For the text-containing cell, return its midpoint in (x, y) coordinate format. 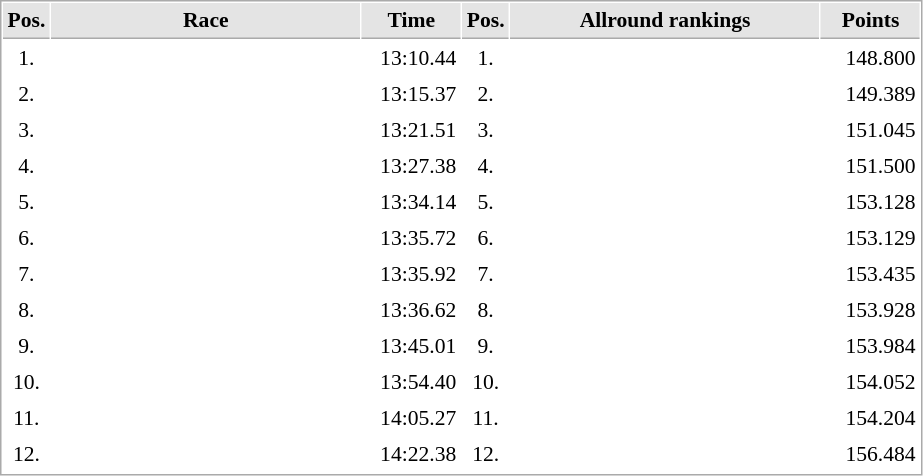
153.435 (870, 273)
151.045 (870, 129)
154.052 (870, 381)
156.484 (870, 453)
14:22.38 (412, 453)
14:05.27 (412, 417)
13:34.14 (412, 201)
Time (412, 21)
Race (206, 21)
13:35.92 (412, 273)
149.389 (870, 93)
13:36.62 (412, 309)
13:15.37 (412, 93)
151.500 (870, 165)
13:45.01 (412, 345)
Points (870, 21)
148.800 (870, 57)
13:35.72 (412, 237)
Allround rankings (666, 21)
13:54.40 (412, 381)
154.204 (870, 417)
153.928 (870, 309)
153.129 (870, 237)
13:10.44 (412, 57)
13:27.38 (412, 165)
153.128 (870, 201)
153.984 (870, 345)
13:21.51 (412, 129)
